For the text-containing cell, return its midpoint in (x, y) coordinate format. 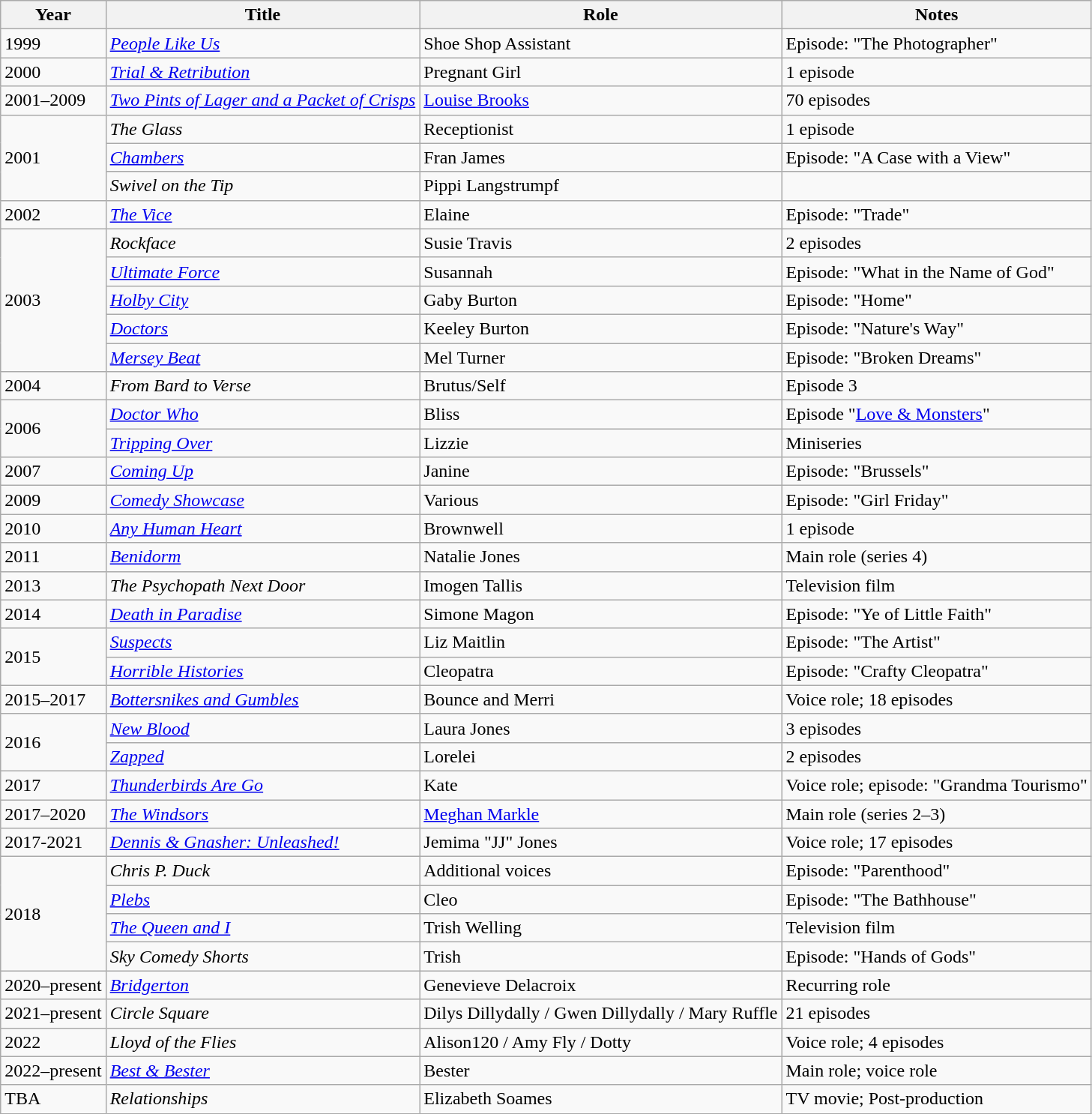
Elaine (601, 214)
2017–2020 (53, 813)
2018 (53, 914)
Death in Paradise (262, 614)
2016 (53, 742)
Fran James (601, 157)
Brutus/Self (601, 386)
Additional voices (601, 871)
Year (53, 15)
2011 (53, 557)
The Glass (262, 129)
Meghan Markle (601, 813)
Cleo (601, 900)
Main role; voice role (937, 1071)
The Psychopath Next Door (262, 585)
Trish Welling (601, 928)
Elizabeth Soames (601, 1099)
Alison120 / Amy Fly / Dotty (601, 1042)
Benidorm (262, 557)
Mel Turner (601, 358)
TBA (53, 1099)
Episode: "Home" (937, 300)
2004 (53, 386)
2015 (53, 657)
Episode: "Girl Friday" (937, 500)
Pregnant Girl (601, 72)
Simone Magon (601, 614)
Best & Bester (262, 1071)
Keeley Burton (601, 328)
Kate (601, 785)
Comedy Showcase (262, 500)
3 episodes (937, 728)
2000 (53, 72)
1999 (53, 43)
Genevieve Delacroix (601, 985)
Episode: "The Photographer" (937, 43)
The Vice (262, 214)
Bester (601, 1071)
2001–2009 (53, 100)
Janine (601, 472)
Horrible Histories (262, 671)
Chris P. Duck (262, 871)
Tripping Over (262, 443)
Cleopatra (601, 671)
Pippi Langstrumpf (601, 186)
Lorelei (601, 756)
Coming Up (262, 472)
2009 (53, 500)
Susie Travis (601, 243)
Imogen Tallis (601, 585)
Rockface (262, 243)
Louise Brooks (601, 100)
Bottersnikes and Gumbles (262, 699)
Trial & Retribution (262, 72)
Circle Square (262, 1014)
2001 (53, 157)
Thunderbirds Are Go (262, 785)
2002 (53, 214)
Relationships (262, 1099)
Sky Comedy Shorts (262, 957)
Jemima "JJ" Jones (601, 843)
Episode: "Hands of Gods" (937, 957)
TV movie; Post-production (937, 1099)
Mersey Beat (262, 358)
Episode: "Trade" (937, 214)
Receptionist (601, 129)
Ultimate Force (262, 271)
New Blood (262, 728)
Episode: "Nature's Way" (937, 328)
Voice role; 18 episodes (937, 699)
Main role (series 4) (937, 557)
Liz Maitlin (601, 642)
2014 (53, 614)
2007 (53, 472)
Any Human Heart (262, 529)
Gaby Burton (601, 300)
Bliss (601, 415)
Brownwell (601, 529)
Title (262, 15)
2013 (53, 585)
Doctor Who (262, 415)
Laura Jones (601, 728)
Episode: "Crafty Cleopatra" (937, 671)
Episode: "Broken Dreams" (937, 358)
2022–present (53, 1071)
Lizzie (601, 443)
2017-2021 (53, 843)
Episode: "A Case with a View" (937, 157)
Chambers (262, 157)
People Like Us (262, 43)
Episode: "The Bathhouse" (937, 900)
Swivel on the Tip (262, 186)
From Bard to Verse (262, 386)
Recurring role (937, 985)
Role (601, 15)
Trish (601, 957)
Episode: "The Artist" (937, 642)
Shoe Shop Assistant (601, 43)
Miniseries (937, 443)
The Windsors (262, 813)
Various (601, 500)
2021–present (53, 1014)
Episode: "Parenthood" (937, 871)
Susannah (601, 271)
2003 (53, 300)
Doctors (262, 328)
Voice role; episode: "Grandma Tourismo" (937, 785)
Dilys Dillydally / Gwen Dillydally / Mary Ruffle (601, 1014)
Episode: "Brussels" (937, 472)
Voice role; 4 episodes (937, 1042)
Plebs (262, 900)
Episode "Love & Monsters" (937, 415)
Dennis & Gnasher: Unleashed! (262, 843)
Bounce and Merri (601, 699)
Main role (series 2–3) (937, 813)
21 episodes (937, 1014)
Notes (937, 15)
Two Pints of Lager and a Packet of Crisps (262, 100)
Episode: "What in the Name of God" (937, 271)
Suspects (262, 642)
Zapped (262, 756)
2017 (53, 785)
2010 (53, 529)
Episode: "Ye of Little Faith" (937, 614)
Natalie Jones (601, 557)
2006 (53, 429)
2022 (53, 1042)
The Queen and I (262, 928)
70 episodes (937, 100)
2015–2017 (53, 699)
Voice role; 17 episodes (937, 843)
Bridgerton (262, 985)
Lloyd of the Flies (262, 1042)
Episode 3 (937, 386)
2020–present (53, 985)
Holby City (262, 300)
